Extract the (X, Y) coordinate from the center of the cell holding the provided text.  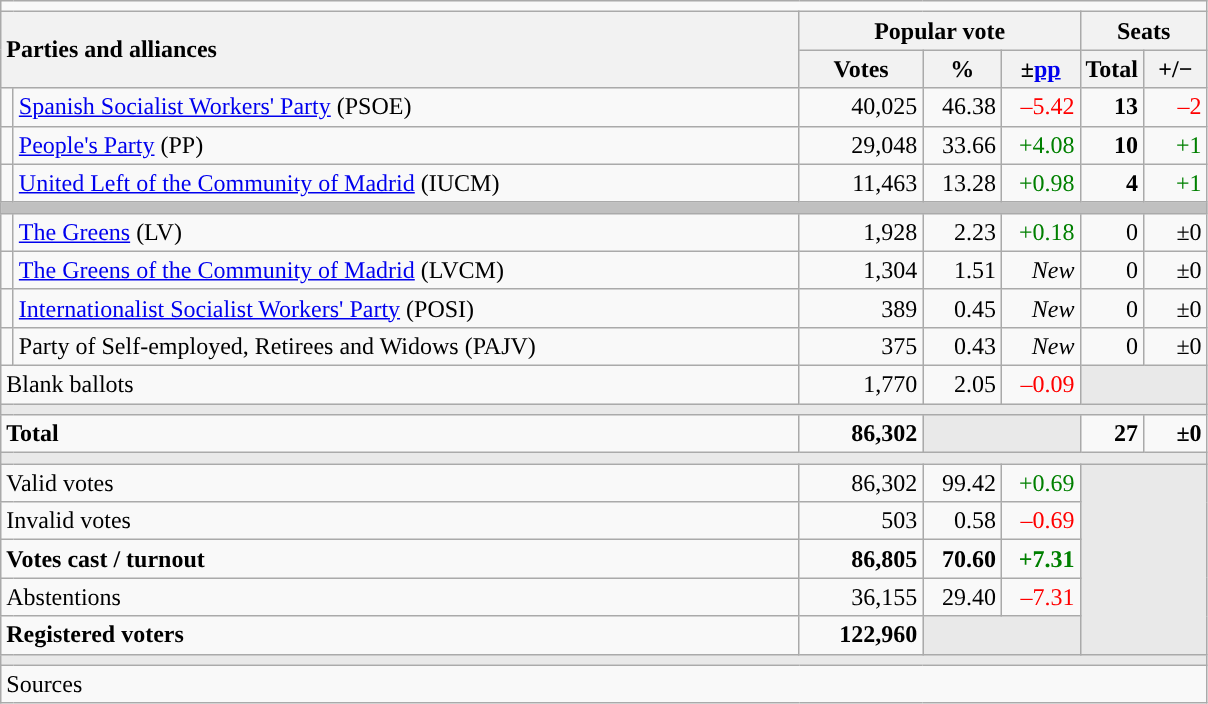
–7.31 (1040, 597)
1.51 (962, 270)
1,770 (861, 384)
70.60 (962, 559)
% (962, 69)
Spanish Socialist Workers' Party (PSOE) (406, 107)
+7.31 (1040, 559)
+0.69 (1040, 483)
33.66 (962, 145)
The Greens (LV) (406, 232)
Invalid votes (400, 521)
–5.42 (1040, 107)
Votes (861, 69)
Popular vote (940, 31)
+0.98 (1040, 183)
The Greens of the Community of Madrid (LVCM) (406, 270)
Party of Self-employed, Retirees and Widows (PAJV) (406, 346)
40,025 (861, 107)
0.45 (962, 308)
36,155 (861, 597)
+0.18 (1040, 232)
Blank ballots (400, 384)
Registered voters (400, 635)
±pp (1040, 69)
Abstentions (400, 597)
1,928 (861, 232)
–0.09 (1040, 384)
–0.69 (1040, 521)
86,805 (861, 559)
10 (1112, 145)
4 (1112, 183)
375 (861, 346)
2.05 (962, 384)
Seats (1144, 31)
11,463 (861, 183)
2.23 (962, 232)
0.43 (962, 346)
13 (1112, 107)
Parties and alliances (400, 50)
0.58 (962, 521)
46.38 (962, 107)
Valid votes (400, 483)
Internationalist Socialist Workers' Party (POSI) (406, 308)
–2 (1176, 107)
1,304 (861, 270)
122,960 (861, 635)
United Left of the Community of Madrid (IUCM) (406, 183)
People's Party (PP) (406, 145)
+4.08 (1040, 145)
389 (861, 308)
99.42 (962, 483)
Votes cast / turnout (400, 559)
+/− (1176, 69)
Sources (604, 684)
27 (1112, 434)
29,048 (861, 145)
13.28 (962, 183)
503 (861, 521)
29.40 (962, 597)
